Scan for the cell matching the given text and deliver its [x, y] coordinate at center. 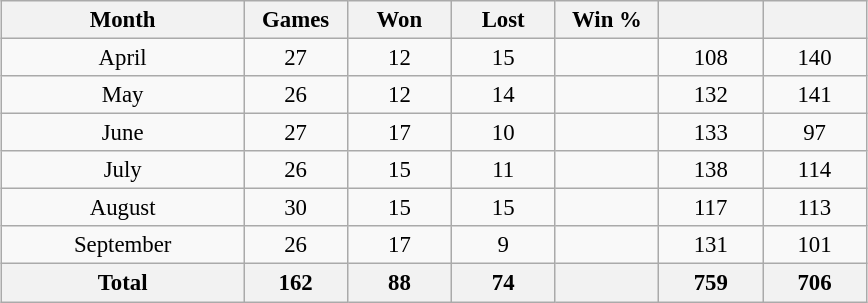
Games [296, 20]
August [123, 208]
108 [711, 57]
Win % [607, 20]
706 [815, 283]
114 [815, 170]
101 [815, 245]
113 [815, 208]
Total [123, 283]
132 [711, 95]
Won [399, 20]
July [123, 170]
Month [123, 20]
14 [503, 95]
138 [711, 170]
97 [815, 133]
131 [711, 245]
May [123, 95]
Lost [503, 20]
9 [503, 245]
140 [815, 57]
759 [711, 283]
10 [503, 133]
141 [815, 95]
30 [296, 208]
September [123, 245]
88 [399, 283]
June [123, 133]
133 [711, 133]
162 [296, 283]
April [123, 57]
74 [503, 283]
11 [503, 170]
117 [711, 208]
